Search for the cell housing the specified text and yield its (x, y) center coordinate. 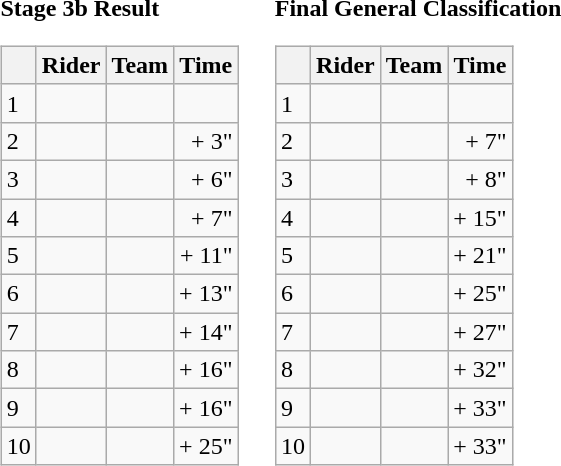
+ 32" (480, 370)
+ 13" (206, 294)
+ 14" (206, 332)
+ 27" (480, 332)
+ 3" (206, 141)
+ 11" (206, 256)
+ 6" (206, 179)
+ 15" (480, 217)
+ 8" (480, 179)
+ 21" (480, 256)
